Determine the (X, Y) coordinate at the center of the cell enclosing the given text.  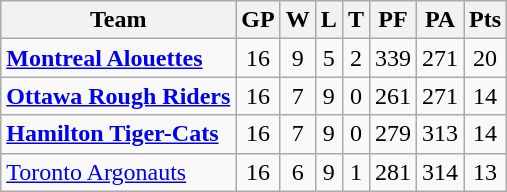
GP (258, 20)
PA (440, 20)
5 (328, 58)
314 (440, 172)
261 (392, 96)
20 (486, 58)
W (298, 20)
Pts (486, 20)
6 (298, 172)
313 (440, 134)
Hamilton Tiger-Cats (118, 134)
PF (392, 20)
1 (356, 172)
339 (392, 58)
Montreal Alouettes (118, 58)
T (356, 20)
Toronto Argonauts (118, 172)
Ottawa Rough Riders (118, 96)
281 (392, 172)
279 (392, 134)
Team (118, 20)
2 (356, 58)
L (328, 20)
13 (486, 172)
